Capture the cell that displays the provided text and extract its (X, Y) central coordinate. 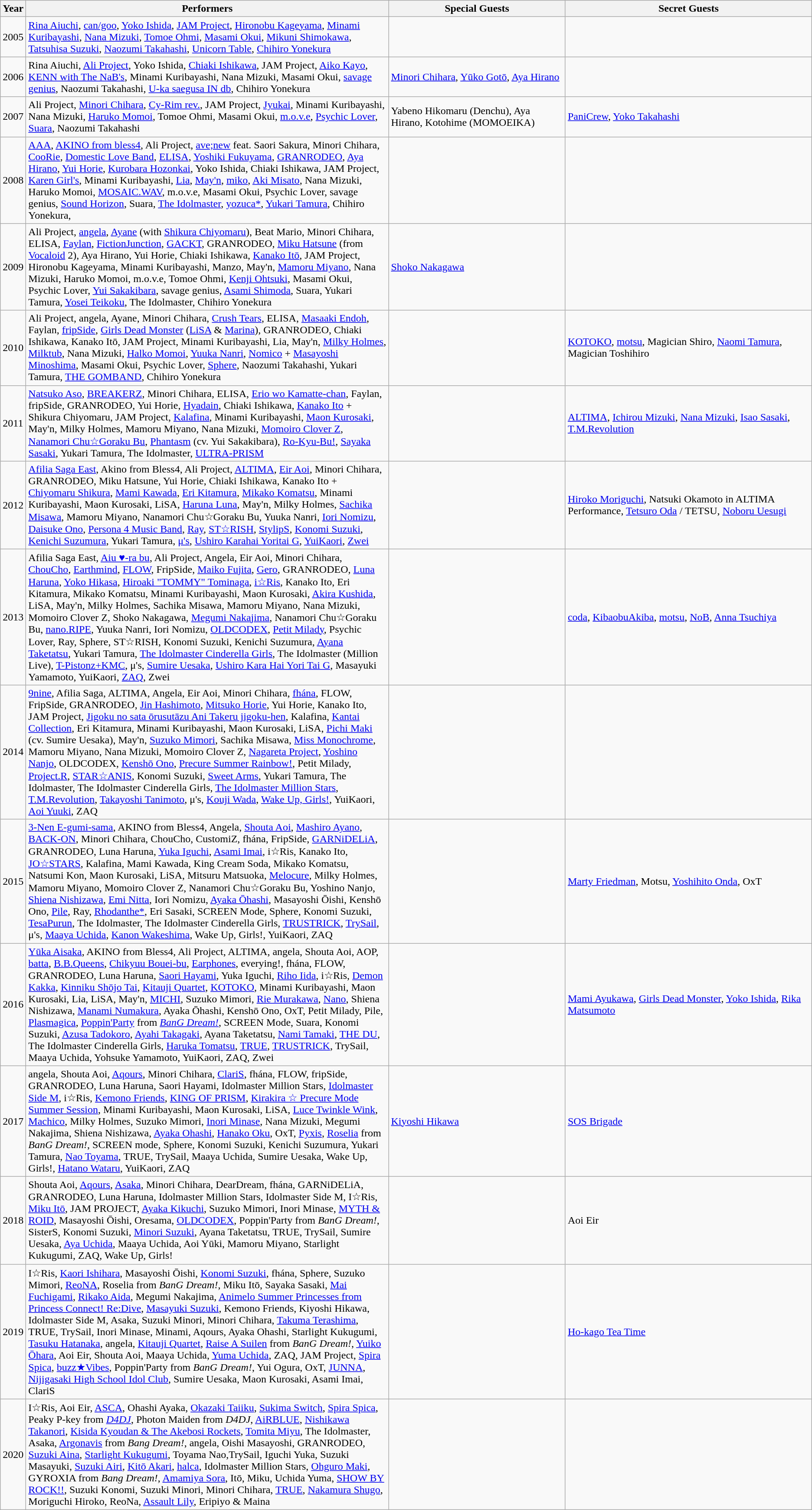
2013 (13, 617)
2006 (13, 77)
Mami Ayukawa, Girls Dead Monster, Yoko Ishida, Rika Matsumoto (688, 1005)
Aoi Eir (688, 1221)
2014 (13, 752)
2011 (13, 423)
2012 (13, 505)
Marty Friedman, Motsu, Yoshihito Onda, OxT (688, 881)
Secret Guests (688, 9)
Special Guests (477, 9)
2008 (13, 180)
2005 (13, 37)
Ho-kago Tea Time (688, 1331)
KOTOKO, motsu, Magician Shiro, Naomi Tamura, Magician Toshihiro (688, 348)
Hiroko Moriguchi, Natsuki Okamoto in ALTIMA Performance, Tetsuro Oda / TETSU, Noboru Uesugi (688, 505)
2016 (13, 1005)
2009 (13, 267)
coda, KibaobuAkiba, motsu, NoB, Anna Tsuchiya (688, 617)
Yabeno Hikomaru (Denchu), Aya Hirano, Kotohime (MOMOEIKA) (477, 117)
Minori Chihara, Yūko Gotō, Aya Hirano (477, 77)
2020 (13, 1454)
2017 (13, 1121)
2015 (13, 881)
2018 (13, 1221)
2007 (13, 117)
Performers (207, 9)
PaniCrew, Yoko Takahashi (688, 117)
Year (13, 9)
2010 (13, 348)
Shoko Nakagawa (477, 267)
ALTIMA, Ichirou Mizuki, Nana Mizuki, Isao Sasaki, T.M.Revolution (688, 423)
Kiyoshi Hikawa (477, 1121)
SOS Brigade (688, 1121)
2019 (13, 1331)
